Return the [X, Y] coordinate for the center point of the cell that contains the specified text.  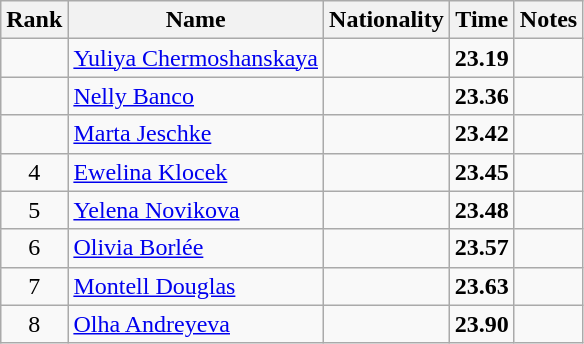
23.42 [482, 134]
7 [34, 286]
Nelly Banco [196, 96]
Name [196, 20]
4 [34, 172]
8 [34, 324]
Nationality [387, 20]
23.57 [482, 248]
Montell Douglas [196, 286]
23.45 [482, 172]
Yelena Novikova [196, 210]
6 [34, 248]
Time [482, 20]
Ewelina Klocek [196, 172]
Olivia Borlée [196, 248]
23.48 [482, 210]
23.36 [482, 96]
23.19 [482, 58]
Marta Jeschke [196, 134]
Yuliya Chermoshanskaya [196, 58]
Notes [548, 20]
23.63 [482, 286]
5 [34, 210]
Rank [34, 20]
23.90 [482, 324]
Olha Andreyeva [196, 324]
